Locate the cell with the specified text and output its [X, Y] center coordinate. 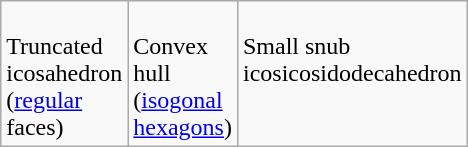
Truncated icosahedron(regular faces) [64, 74]
Convex hull(isogonal hexagons) [183, 74]
Small snub icosicosidodecahedron [352, 74]
